Identify which cell holds the provided text, then report its (x, y) central coordinate. 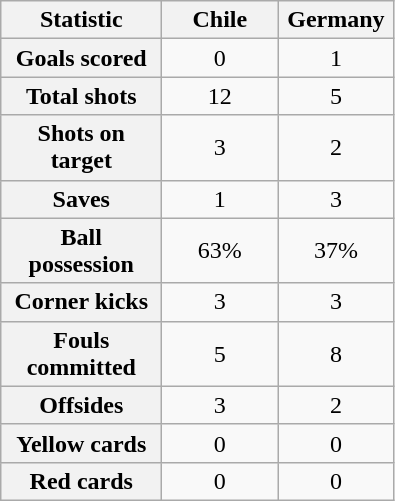
Germany (336, 20)
Yellow cards (82, 443)
Statistic (82, 20)
Fouls committed (82, 354)
Saves (82, 199)
Offsides (82, 405)
Chile (220, 20)
Goals scored (82, 58)
Corner kicks (82, 302)
37% (336, 250)
12 (220, 96)
8 (336, 354)
Red cards (82, 481)
63% (220, 250)
Total shots (82, 96)
Ball possession (82, 250)
Shots on target (82, 148)
